Capture the cell that displays the provided text and extract its (x, y) central coordinate. 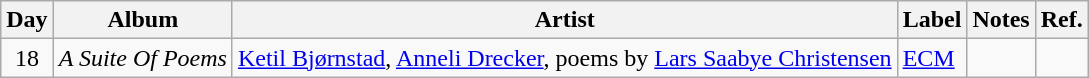
Album (142, 20)
Label (932, 20)
Ketil Bjørnstad, Anneli Drecker, poems by Lars Saabye Christensen (564, 58)
A Suite Of Poems (142, 58)
Artist (564, 20)
Notes (1001, 20)
Day (27, 20)
ECM (932, 58)
18 (27, 58)
Ref. (1062, 20)
